Search for the cell housing the specified text and yield its (x, y) center coordinate. 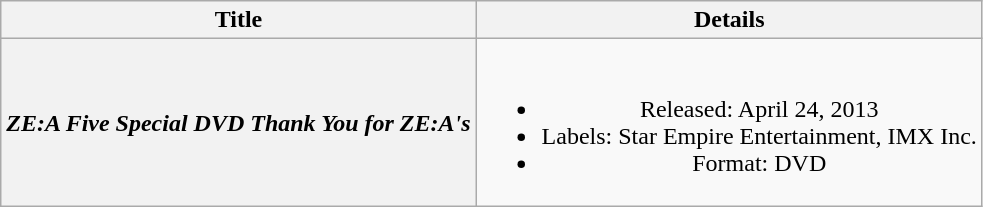
Title (238, 20)
Released: April 24, 2013Labels: Star Empire Entertainment, IMX Inc.Format: DVD (729, 122)
Details (729, 20)
ZE:A Five Special DVD Thank You for ZE:A's (238, 122)
